From the cell containing the given text, extract its center point as (x, y) coordinate. 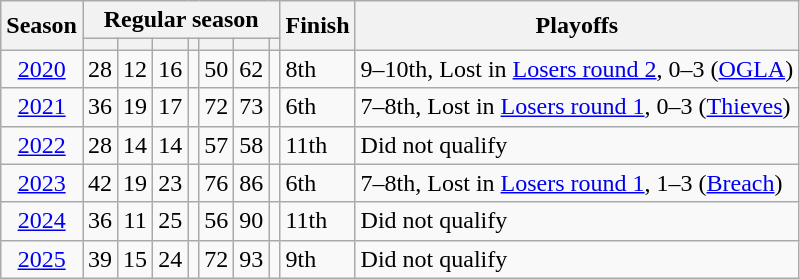
15 (136, 259)
90 (252, 221)
86 (252, 183)
23 (170, 183)
17 (170, 107)
24 (170, 259)
7–8th, Lost in Losers round 1, 1–3 (Breach) (577, 183)
76 (216, 183)
58 (252, 145)
57 (216, 145)
2021 (42, 107)
93 (252, 259)
8th (318, 69)
39 (100, 259)
2023 (42, 183)
9th (318, 259)
7–8th, Lost in Losers round 1, 0–3 (Thieves) (577, 107)
2020 (42, 69)
9–10th, Lost in Losers round 2, 0–3 (OGLA) (577, 69)
11 (136, 221)
Playoffs (577, 26)
16 (170, 69)
62 (252, 69)
56 (216, 221)
Finish (318, 26)
12 (136, 69)
42 (100, 183)
25 (170, 221)
Regular season (180, 20)
2025 (42, 259)
2024 (42, 221)
Season (42, 26)
2022 (42, 145)
73 (252, 107)
50 (216, 69)
